Find where the given text appears and provide that cell's center as [x, y] coordinate. 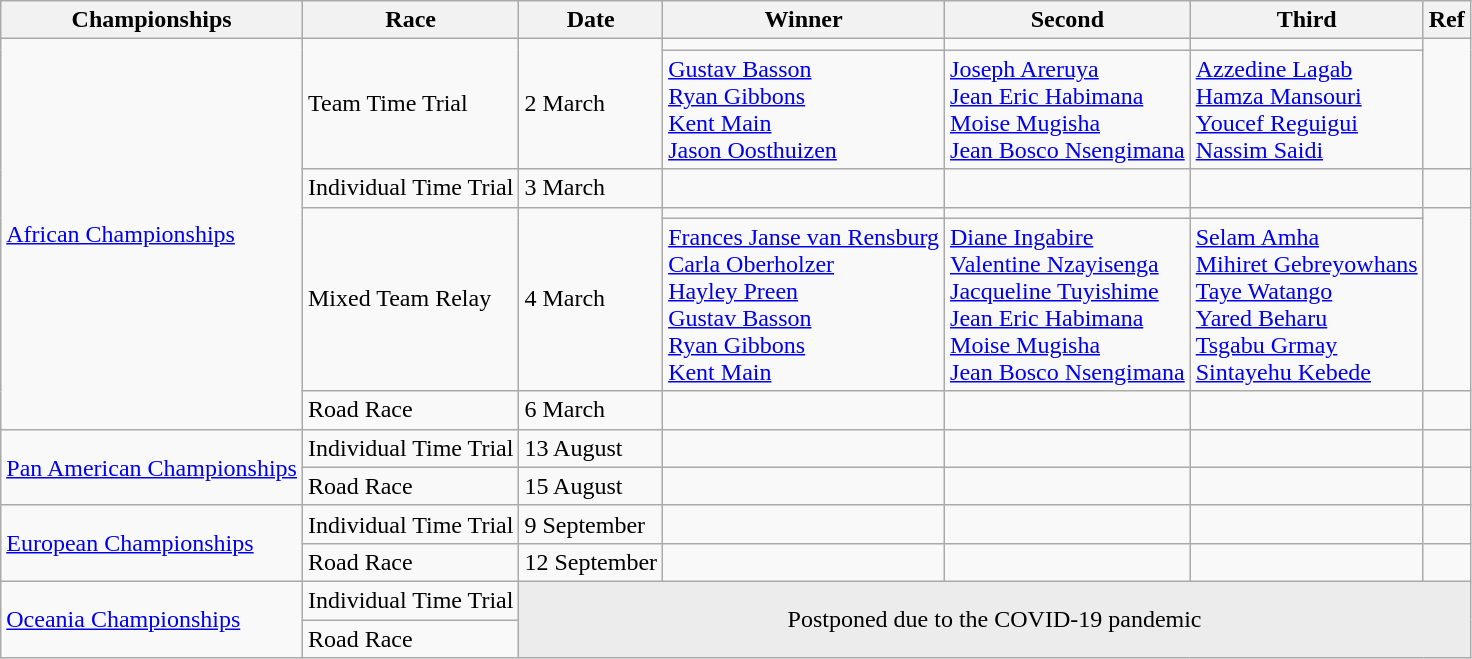
15 August [591, 486]
Gustav Basson Ryan Gibbons Kent Main Jason Oosthuizen [804, 110]
Team Time Trial [410, 104]
Pan American Championships [152, 467]
9 September [591, 524]
Date [591, 20]
Frances Janse van Rensburg Carla Oberholzer Hayley Preen Gustav Basson Ryan Gibbons Kent Main [804, 304]
Postponed due to the COVID-19 pandemic [994, 619]
Oceania Championships [152, 619]
Diane Ingabire Valentine Nzayisenga Jacqueline Tuyishime Jean Eric Habimana Moise Mugisha Jean Bosco Nsengimana [1068, 304]
Race [410, 20]
European Championships [152, 543]
13 August [591, 448]
3 March [591, 188]
6 March [591, 410]
2 March [591, 104]
African Championships [152, 234]
Selam Amha Mihiret Gebreyowhans Taye Watango Yared Beharu Tsgabu Grmay Sintayehu Kebede [1306, 304]
Mixed Team Relay [410, 299]
Championships [152, 20]
12 September [591, 562]
Second [1068, 20]
Ref [1446, 20]
Winner [804, 20]
Third [1306, 20]
Joseph Areruya Jean Eric Habimana Moise Mugisha Jean Bosco Nsengimana [1068, 110]
4 March [591, 299]
Azzedine Lagab Hamza Mansouri Youcef Reguigui Nassim Saidi [1306, 110]
